Identify which cell holds the provided text, then report its (x, y) central coordinate. 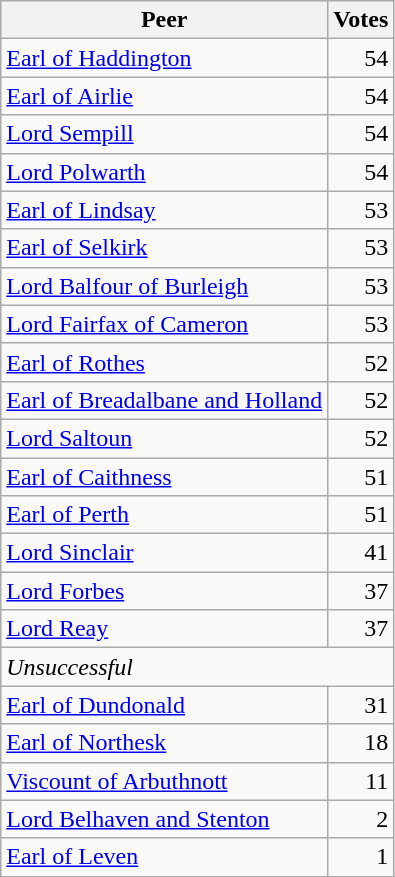
18 (361, 743)
Earl of Breadalbane and Holland (164, 400)
Earl of Rothes (164, 362)
Viscount of Arbuthnott (164, 781)
Lord Reay (164, 629)
Earl of Lindsay (164, 210)
Earl of Leven (164, 857)
41 (361, 553)
Earl of Perth (164, 515)
Lord Polwarth (164, 172)
2 (361, 819)
Earl of Haddington (164, 58)
31 (361, 705)
Earl of Dundonald (164, 705)
Lord Fairfax of Cameron (164, 324)
Lord Balfour of Burleigh (164, 286)
Lord Saltoun (164, 438)
Lord Belhaven and Stenton (164, 819)
Peer (164, 20)
Earl of Northesk (164, 743)
11 (361, 781)
Earl of Selkirk (164, 248)
Lord Sempill (164, 134)
Earl of Airlie (164, 96)
Votes (361, 20)
Lord Sinclair (164, 553)
Unsuccessful (198, 667)
Earl of Caithness (164, 477)
Lord Forbes (164, 591)
1 (361, 857)
